Provide the [X, Y] coordinate of the cell's center where the given text is located.  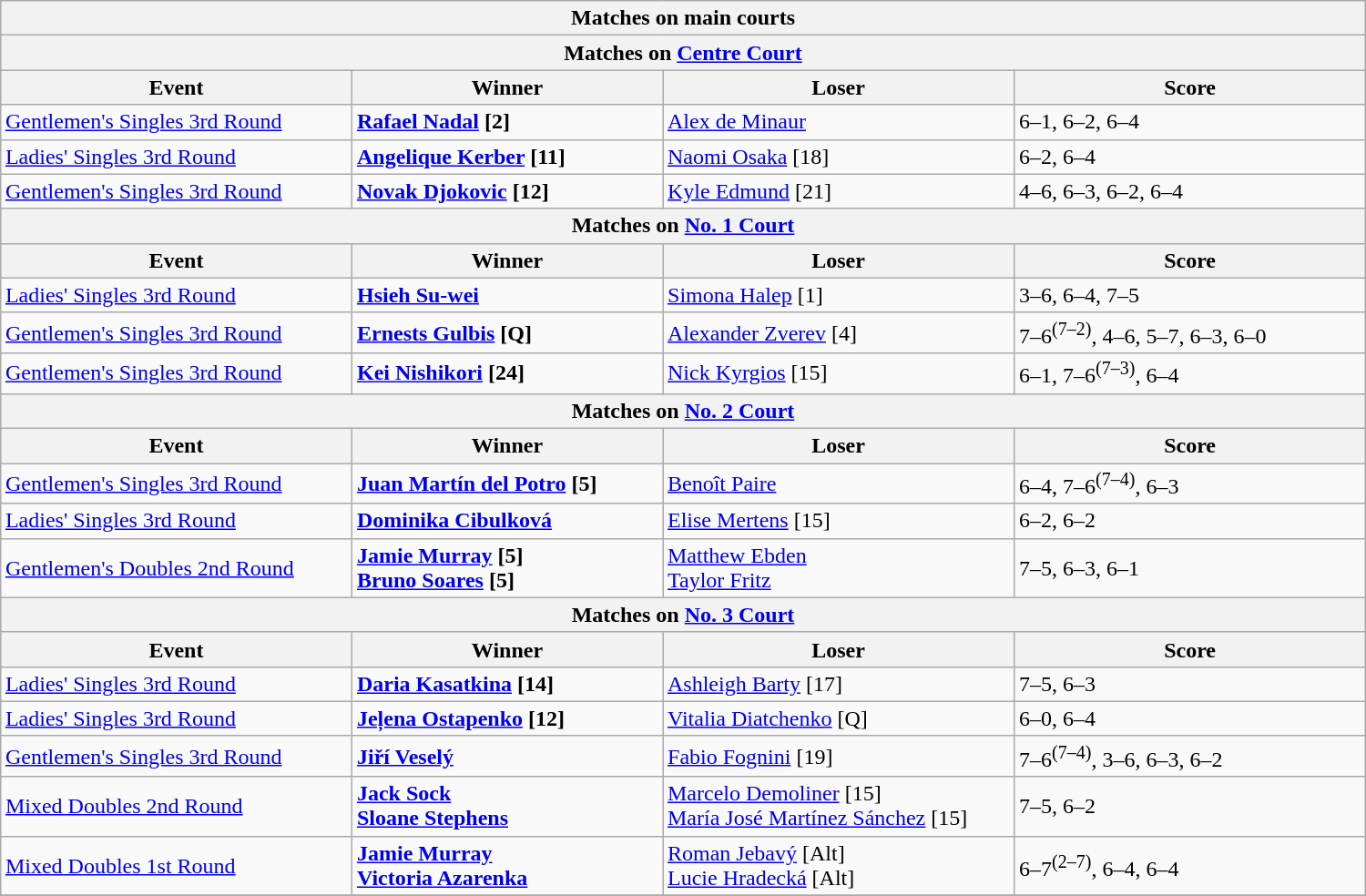
Gentlemen's Doubles 2nd Round [176, 568]
Ashleigh Barty [17] [839, 684]
6–2, 6–2 [1190, 521]
7–5, 6–3, 6–1 [1190, 568]
Juan Martín del Potro [5] [506, 484]
7–5, 6–2 [1190, 807]
Matthew Ebden Taylor Fritz [839, 568]
4–6, 6–3, 6–2, 6–4 [1190, 191]
Hsieh Su-wei [506, 295]
Vitalia Diatchenko [Q] [839, 718]
Alex de Minaur [839, 122]
Mixed Doubles 2nd Round [176, 807]
6–2, 6–4 [1190, 157]
Angelique Kerber [11] [506, 157]
Novak Djokovic [12] [506, 191]
3–6, 6–4, 7–5 [1190, 295]
Kei Nishikori [24] [506, 373]
Jack Sock Sloane Stephens [506, 807]
Dominika Cibulková [506, 521]
Matches on No. 3 Court [683, 615]
Mixed Doubles 1st Round [176, 865]
Marcelo Demoliner [15] María José Martínez Sánchez [15] [839, 807]
Kyle Edmund [21] [839, 191]
Matches on main courts [683, 18]
Fabio Fognini [19] [839, 756]
Jamie Murray [5] Bruno Soares [5] [506, 568]
7–6(7–4), 3–6, 6–3, 6–2 [1190, 756]
Roman Jebavý [Alt] Lucie Hradecká [Alt] [839, 865]
6–1, 7–6(7–3), 6–4 [1190, 373]
Jeļena Ostapenko [12] [506, 718]
Elise Mertens [15] [839, 521]
6–7(2–7), 6–4, 6–4 [1190, 865]
7–6(7–2), 4–6, 5–7, 6–3, 6–0 [1190, 333]
Rafael Nadal [2] [506, 122]
Matches on No. 1 Court [683, 226]
6–1, 6–2, 6–4 [1190, 122]
6–0, 6–4 [1190, 718]
Matches on Centre Court [683, 53]
Benoît Paire [839, 484]
Jiří Veselý [506, 756]
Simona Halep [1] [839, 295]
6–4, 7–6(7–4), 6–3 [1190, 484]
Alexander Zverev [4] [839, 333]
Jamie Murray Victoria Azarenka [506, 865]
Ernests Gulbis [Q] [506, 333]
7–5, 6–3 [1190, 684]
Nick Kyrgios [15] [839, 373]
Naomi Osaka [18] [839, 157]
Matches on No. 2 Court [683, 411]
Daria Kasatkina [14] [506, 684]
